Determine the (x, y) coordinate at the center of the cell enclosing the given text.  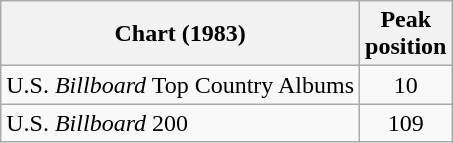
U.S. Billboard 200 (180, 123)
109 (406, 123)
U.S. Billboard Top Country Albums (180, 85)
Chart (1983) (180, 34)
Peakposition (406, 34)
10 (406, 85)
